Determine the [x, y] coordinate at the center of the cell enclosing the given text.  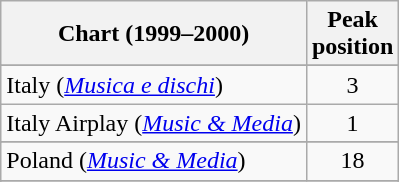
Italy (Musica e dischi) [154, 85]
Peakposition [352, 34]
Poland (Music & Media) [154, 161]
1 [352, 123]
3 [352, 85]
18 [352, 161]
Italy Airplay (Music & Media) [154, 123]
Chart (1999–2000) [154, 34]
